For the text-containing cell, return its midpoint in (X, Y) coordinate format. 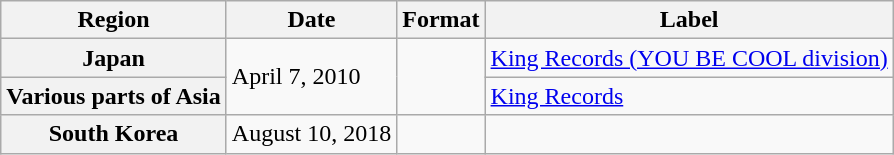
Format (441, 20)
Region (114, 20)
Date (311, 20)
King Records (689, 96)
Various parts of Asia (114, 96)
Label (689, 20)
Japan (114, 58)
August 10, 2018 (311, 134)
April 7, 2010 (311, 77)
King Records (YOU BE COOL division) (689, 58)
South Korea (114, 134)
